Locate the cell with the specified text and output its (X, Y) center coordinate. 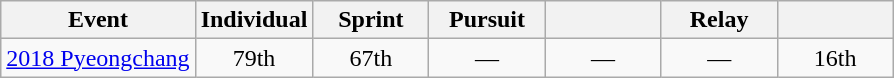
16th (835, 58)
Relay (719, 20)
Event (98, 20)
Pursuit (487, 20)
Individual (254, 20)
79th (254, 58)
Sprint (371, 20)
67th (371, 58)
2018 Pyeongchang (98, 58)
